Determine the (x, y) coordinate at the center of the cell enclosing the given text.  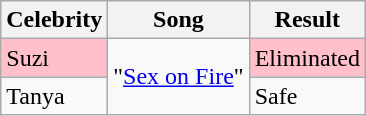
"Sex on Fire" (178, 77)
Song (178, 20)
Eliminated (307, 58)
Celebrity (54, 20)
Tanya (54, 96)
Suzi (54, 58)
Result (307, 20)
Safe (307, 96)
